From the cell containing the given text, extract its center point as (X, Y) coordinate. 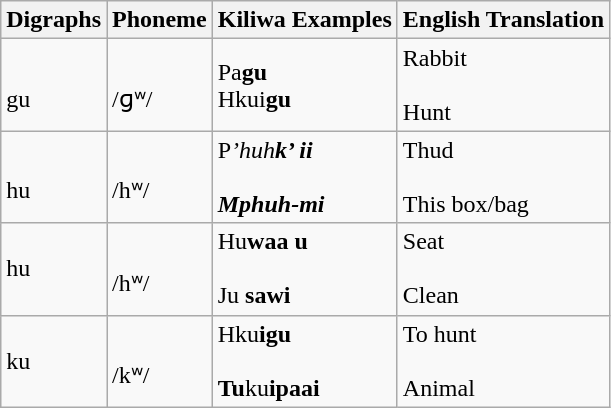
To huntAnimal (503, 361)
HkuiguTukuipaai (304, 361)
Phoneme (159, 20)
RabbitHunt (503, 85)
ku (54, 361)
P’huhk’ iiMphuh-mi (304, 177)
Kiliwa Examples (304, 20)
Huwaa uJu sawi (304, 269)
gu (54, 85)
ThudThis box/bag (503, 177)
/ɡʷ/ (159, 85)
Digraphs (54, 20)
SeatClean (503, 269)
PaguHkuigu (304, 85)
/kʷ/ (159, 361)
English Translation (503, 20)
